Scan for the cell matching the given text and deliver its (x, y) coordinate at center. 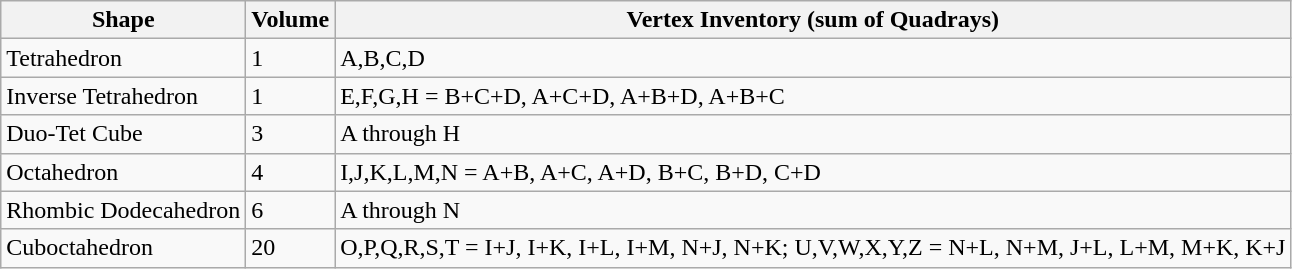
Tetrahedron (124, 58)
A through H (813, 134)
Inverse Tetrahedron (124, 96)
Vertex Inventory (sum of Quadrays) (813, 20)
Cuboctahedron (124, 248)
E,F,G,H = B+C+D, A+C+D, A+B+D, A+B+C (813, 96)
A,B,C,D (813, 58)
O,P,Q,R,S,T = I+J, I+K, I+L, I+M, N+J, N+K; U,V,W,X,Y,Z = N+L, N+M, J+L, L+M, M+K, K+J (813, 248)
Volume (290, 20)
4 (290, 172)
I,J,K,L,M,N = A+B, A+C, A+D, B+C, B+D, C+D (813, 172)
A through N (813, 210)
6 (290, 210)
Rhombic Dodecahedron (124, 210)
Octahedron (124, 172)
Duo-Tet Cube (124, 134)
3 (290, 134)
Shape (124, 20)
20 (290, 248)
